Return the [x, y] coordinate for the center point of the cell that contains the specified text.  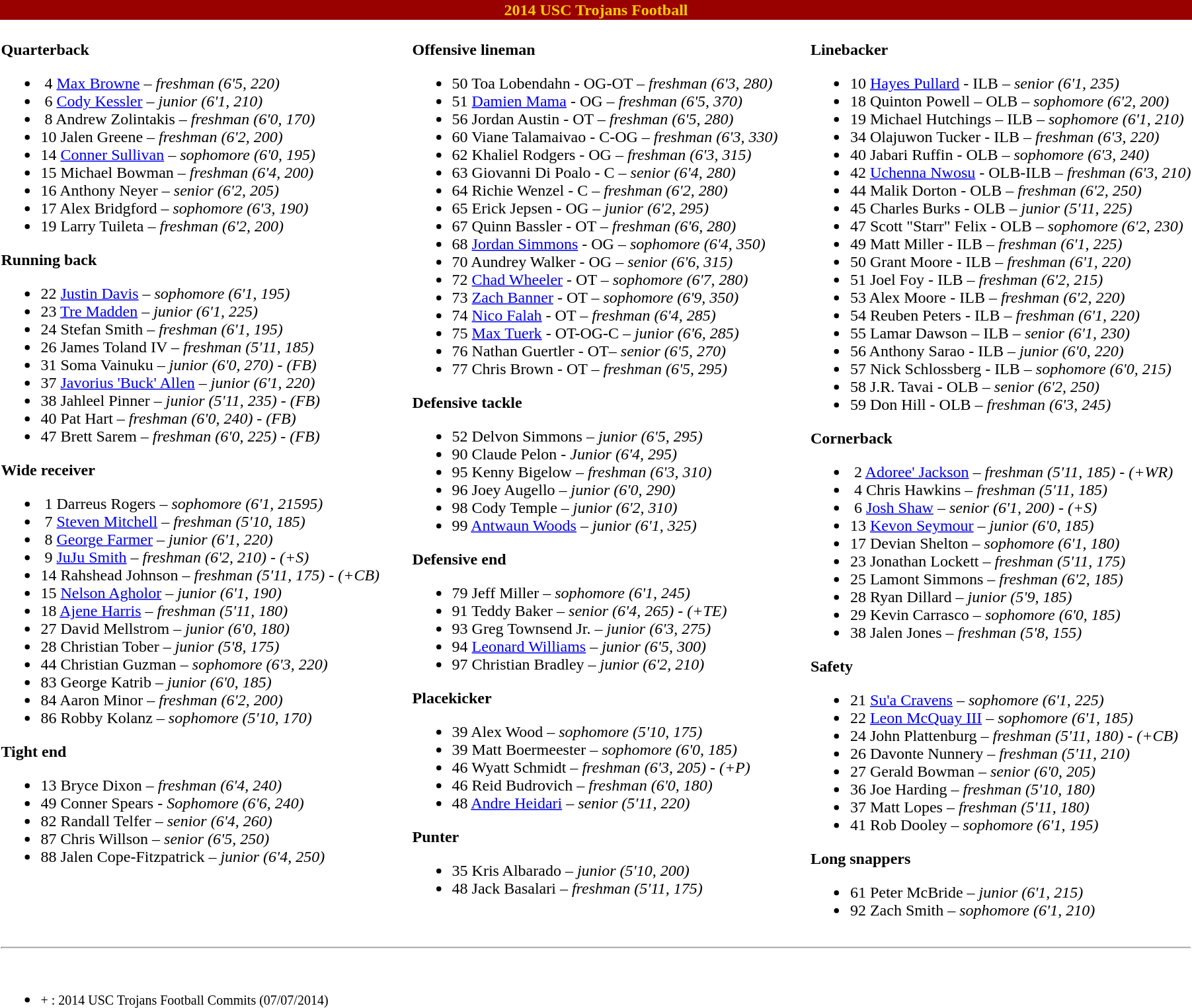
2014 USC Trojans Football [596, 10]
